Search for the cell housing the specified text and yield its [X, Y] center coordinate. 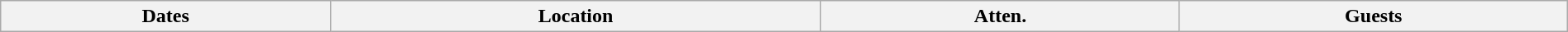
Atten. [1001, 16]
Guests [1373, 16]
Dates [165, 16]
Location [576, 16]
